Extract the [X, Y] coordinate from the center of the cell holding the provided text.  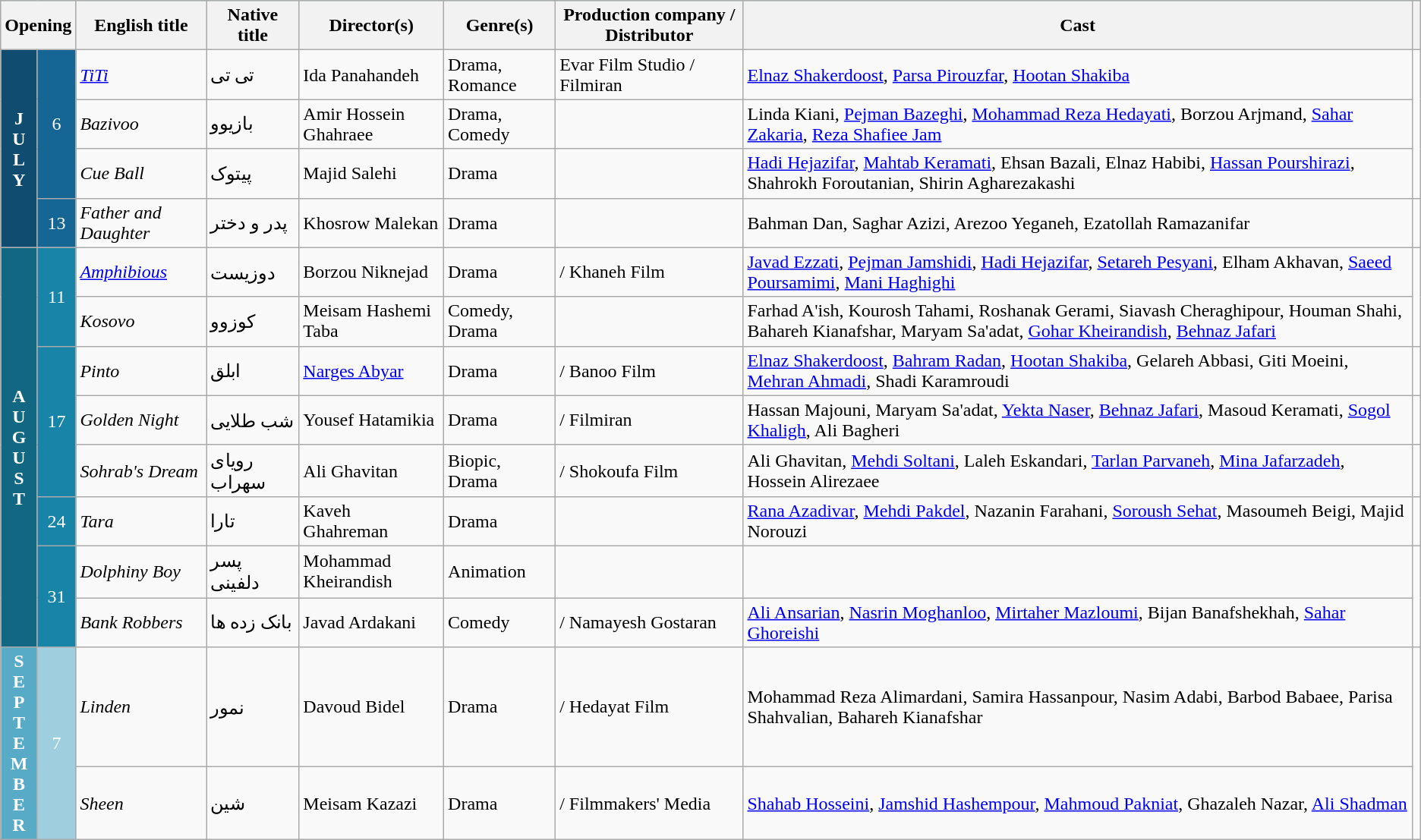
English title [141, 26]
11 [56, 297]
/ Hedayat Film [650, 707]
Linden [141, 707]
کوزوو [253, 322]
Yousef Hatamikia [372, 420]
Khosrow Malekan [372, 223]
Meisam Hashemi Taba [372, 322]
6 [56, 124]
بازیوو [253, 124]
Genre(s) [499, 26]
Shahab Hosseini, Jamshid Hashempour, Mahmoud Pakniat, Ghazaleh Nazar, Ali Shadman [1078, 804]
ابلق [253, 370]
Ali Ansarian, Nasrin Moghanloo, Mirtaher Mazloumi, Bijan Banafshekhah, Sahar Ghoreishi [1078, 622]
31 [56, 596]
Director(s) [372, 26]
Golden Night [141, 420]
Javad Ardakani [372, 622]
Mohammad Kheirandish [372, 571]
Elnaz Shakerdoost, Bahram Radan, Hootan Shakiba, Gelareh Abbasi, Giti Moeini, Mehran Ahmadi, Shadi Karamroudi [1078, 370]
پسر دلفینی [253, 571]
Linda Kiani, Pejman Bazeghi, Mohammad Reza Hedayati, Borzou Arjmand, Sahar Zakaria, Reza Shafiee Jam [1078, 124]
/ Khaneh Film [650, 272]
Ali Ghavitan [372, 470]
SEPTEMBER [20, 744]
Comedy [499, 622]
Pinto [141, 370]
پیتوک [253, 173]
Native title [253, 26]
Sheen [141, 804]
شین [253, 804]
Rana Azadivar, Mehdi Pakdel, Nazanin Farahani, Soroush Sehat, Masoumeh Beigi, Majid Norouzi [1078, 521]
AUGUST [20, 447]
Biopic, Drama [499, 470]
Majid Salehi [372, 173]
Kaveh Ghahreman [372, 521]
Amphibious [141, 272]
/ Shokoufa Film [650, 470]
Opening [38, 26]
Evar Film Studio / Filmiran [650, 74]
بانک زده ها [253, 622]
تی تی [253, 74]
17 [56, 421]
Meisam Kazazi [372, 804]
Ida Panahandeh [372, 74]
Drama, Romance [499, 74]
Dolphiny Boy [141, 571]
Tara [141, 521]
Production company / Distributor [650, 26]
Hassan Majouni, Maryam Sa'adat, Yekta Naser, Behnaz Jafari, Masoud Keramati, Sogol Khaligh, Ali Bagheri [1078, 420]
JULY [20, 149]
رویای سهراب [253, 470]
Drama, Comedy [499, 124]
Davoud Bidel [372, 707]
Comedy, Drama [499, 322]
Animation [499, 571]
Sohrab's Dream [141, 470]
Bank Robbers [141, 622]
شب طلایی [253, 420]
7 [56, 744]
Narges Abyar [372, 370]
/ Namayesh Gostaran [650, 622]
Hadi Hejazifar, Mahtab Keramati, Ehsan Bazali, Elnaz Habibi, Hassan Pourshirazi, Shahrokh Foroutanian, Shirin Agharezakashi [1078, 173]
13 [56, 223]
تارا [253, 521]
24 [56, 521]
Amir Hossein Ghahraee [372, 124]
Ali Ghavitan, Mehdi Soltani, Laleh Eskandari, Tarlan Parvaneh, Mina Jafarzadeh, Hossein Alirezaee [1078, 470]
Mohammad Reza Alimardani, Samira Hassanpour, Nasim Adabi, Barbod Babaee, Parisa Shahvalian, Bahareh Kianafshar [1078, 707]
Javad Ezzati, Pejman Jamshidi, Hadi Hejazifar, Setareh Pesyani, Elham Akhavan, Saeed Poursamimi, Mani Haghighi [1078, 272]
Kosovo [141, 322]
Father and Daughter [141, 223]
Borzou Niknejad [372, 272]
TiTi [141, 74]
/ Filmmakers' Media [650, 804]
/ Banoo Film [650, 370]
Bazivoo [141, 124]
Cast [1078, 26]
نمور [253, 707]
Bahman Dan, Saghar Azizi, Arezoo Yeganeh, Ezatollah Ramazanifar [1078, 223]
دوزیست [253, 272]
/ Filmiran [650, 420]
Elnaz Shakerdoost, Parsa Pirouzfar, Hootan Shakiba [1078, 74]
پدر و دختر [253, 223]
Cue Ball [141, 173]
